For the text-containing cell, return its midpoint in (x, y) coordinate format. 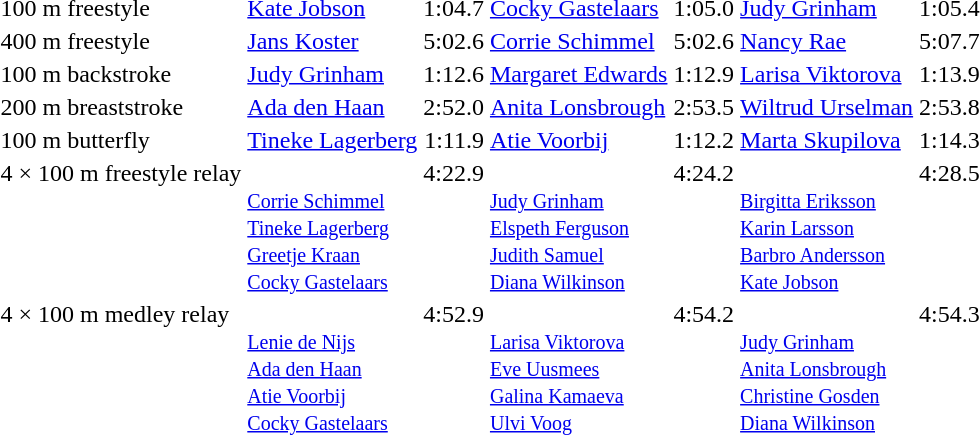
Judy Grinham (332, 74)
1:11.9 (454, 140)
Margaret Edwards (578, 74)
4:22.9 (454, 227)
Nancy Rae (827, 41)
Atie Voorbij (578, 140)
Marta Skupilova (827, 140)
Anita Lonsbrough (578, 107)
1:12.6 (454, 74)
Larisa Viktorova (827, 74)
2:53.5 (704, 107)
1:12.2 (704, 140)
Jans Koster (332, 41)
2:52.0 (454, 107)
Judy GrinhamElspeth FergusonJudith SamuelDiana Wilkinson (578, 227)
Wiltrud Urselman (827, 107)
Tineke Lagerberg (332, 140)
Corrie SchimmelTineke LagerbergGreetje KraanCocky Gastelaars (332, 227)
1:12.9 (704, 74)
Ada den Haan (332, 107)
Corrie Schimmel (578, 41)
Birgitta ErikssonKarin LarssonBarbro AnderssonKate Jobson (827, 227)
4:24.2 (704, 227)
